From the cell containing the given text, extract its center point as [X, Y] coordinate. 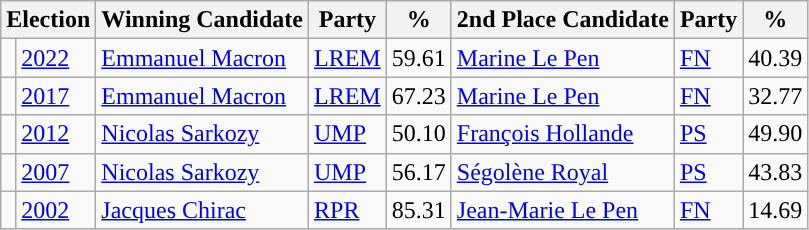
Jacques Chirac [202, 210]
14.69 [776, 210]
Election [48, 20]
32.77 [776, 96]
43.83 [776, 172]
85.31 [418, 210]
2002 [56, 210]
56.17 [418, 172]
59.61 [418, 58]
40.39 [776, 58]
2007 [56, 172]
2022 [56, 58]
Jean-Marie Le Pen [562, 210]
Winning Candidate [202, 20]
67.23 [418, 96]
Ségolène Royal [562, 172]
2012 [56, 134]
François Hollande [562, 134]
49.90 [776, 134]
RPR [348, 210]
2017 [56, 96]
50.10 [418, 134]
2nd Place Candidate [562, 20]
